Pinpoint the cell where the given text exists, returning its (x, y) midpoint coordinate. 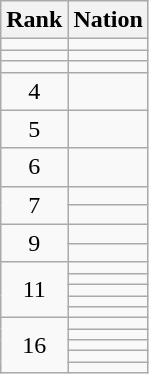
16 (34, 346)
7 (34, 205)
Nation (108, 20)
Rank (34, 20)
5 (34, 129)
4 (34, 91)
11 (34, 290)
9 (34, 243)
6 (34, 167)
